Capture the cell that displays the provided text and extract its (X, Y) central coordinate. 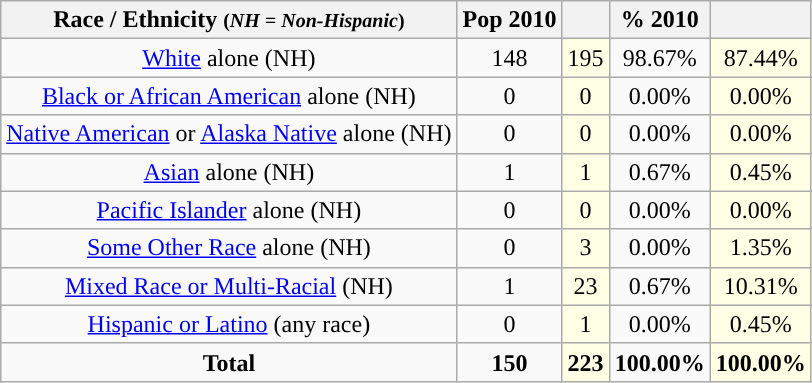
Mixed Race or Multi-Racial (NH) (229, 286)
148 (510, 58)
Race / Ethnicity (NH = Non-Hispanic) (229, 20)
Total (229, 362)
Pacific Islander alone (NH) (229, 210)
1.35% (760, 248)
% 2010 (660, 20)
Hispanic or Latino (any race) (229, 324)
223 (586, 362)
Native American or Alaska Native alone (NH) (229, 134)
Some Other Race alone (NH) (229, 248)
Black or African American alone (NH) (229, 96)
23 (586, 286)
White alone (NH) (229, 58)
Asian alone (NH) (229, 172)
87.44% (760, 58)
98.67% (660, 58)
Pop 2010 (510, 20)
195 (586, 58)
3 (586, 248)
10.31% (760, 286)
150 (510, 362)
